Return [X, Y] of the center of cell containing provided text 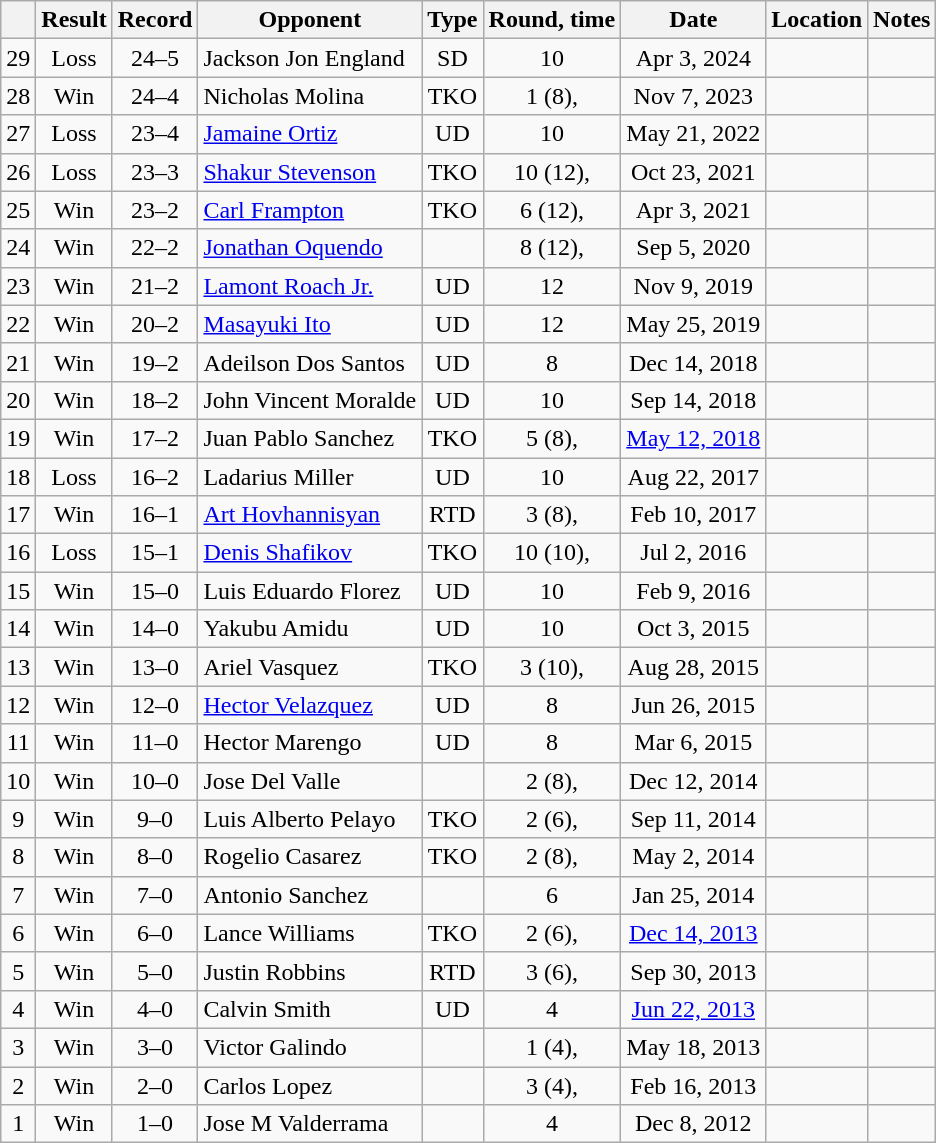
Jackson Jon England [310, 58]
May 12, 2018 [694, 438]
26 [18, 172]
10 (10), [552, 553]
5 [18, 971]
Shakur Stevenson [310, 172]
3 (6), [552, 971]
2–0 [155, 1085]
Nicholas Molina [310, 96]
Jun 22, 2013 [694, 1009]
Sep 30, 2013 [694, 971]
Oct 23, 2021 [694, 172]
7–0 [155, 895]
16–2 [155, 477]
19–2 [155, 362]
Dec 14, 2018 [694, 362]
16–1 [155, 515]
Jun 26, 2015 [694, 705]
10 (12), [552, 172]
9 [18, 819]
Ladarius Miller [310, 477]
7 [18, 895]
14–0 [155, 629]
Hector Marengo [310, 743]
Calvin Smith [310, 1009]
Jose Del Valle [310, 781]
25 [18, 210]
Jul 2, 2016 [694, 553]
1–0 [155, 1124]
10–0 [155, 781]
1 [18, 1124]
15–0 [155, 591]
Lamont Roach Jr. [310, 286]
5 (8), [552, 438]
27 [18, 134]
1 (4), [552, 1047]
11 [18, 743]
11–0 [155, 743]
Jose M Valderrama [310, 1124]
22 [18, 324]
2 [18, 1085]
23–2 [155, 210]
Luis Eduardo Florez [310, 591]
21 [18, 362]
May 21, 2022 [694, 134]
5–0 [155, 971]
Rogelio Casarez [310, 857]
16 [18, 553]
3–0 [155, 1047]
Dec 12, 2014 [694, 781]
Carlos Lopez [310, 1085]
15 [18, 591]
Nov 7, 2023 [694, 96]
Opponent [310, 20]
Sep 5, 2020 [694, 248]
23–4 [155, 134]
Date [694, 20]
Apr 3, 2024 [694, 58]
Location [817, 20]
24 [18, 248]
9–0 [155, 819]
23 [18, 286]
1 (8), [552, 96]
17 [18, 515]
15–1 [155, 553]
20 [18, 400]
Notes [902, 20]
Juan Pablo Sanchez [310, 438]
Aug 22, 2017 [694, 477]
22–2 [155, 248]
28 [18, 96]
Oct 3, 2015 [694, 629]
Feb 10, 2017 [694, 515]
Type [452, 20]
18 [18, 477]
Yakubu Amidu [310, 629]
3 [18, 1047]
23–3 [155, 172]
13 [18, 667]
19 [18, 438]
Jan 25, 2014 [694, 895]
Sep 11, 2014 [694, 819]
Aug 28, 2015 [694, 667]
6–0 [155, 933]
24–4 [155, 96]
8 (12), [552, 248]
Denis Shafikov [310, 553]
Art Hovhannisyan [310, 515]
Ariel Vasquez [310, 667]
Lance Williams [310, 933]
Antonio Sanchez [310, 895]
Justin Robbins [310, 971]
Result [74, 20]
Jamaine Ortiz [310, 134]
Apr 3, 2021 [694, 210]
8–0 [155, 857]
13–0 [155, 667]
Feb 9, 2016 [694, 591]
Sep 14, 2018 [694, 400]
3 (10), [552, 667]
24–5 [155, 58]
Luis Alberto Pelayo [310, 819]
John Vincent Moralde [310, 400]
3 (4), [552, 1085]
Round, time [552, 20]
18–2 [155, 400]
Carl Frampton [310, 210]
29 [18, 58]
May 25, 2019 [694, 324]
Hector Velazquez [310, 705]
Mar 6, 2015 [694, 743]
Dec 14, 2013 [694, 933]
4–0 [155, 1009]
Victor Galindo [310, 1047]
12–0 [155, 705]
20–2 [155, 324]
17–2 [155, 438]
6 (12), [552, 210]
Nov 9, 2019 [694, 286]
Dec 8, 2012 [694, 1124]
Feb 16, 2013 [694, 1085]
Record [155, 20]
May 2, 2014 [694, 857]
Jonathan Oquendo [310, 248]
14 [18, 629]
21–2 [155, 286]
Adeilson Dos Santos [310, 362]
3 (8), [552, 515]
Masayuki Ito [310, 324]
May 18, 2013 [694, 1047]
SD [452, 58]
